From the cell containing the given text, extract its center point as (X, Y) coordinate. 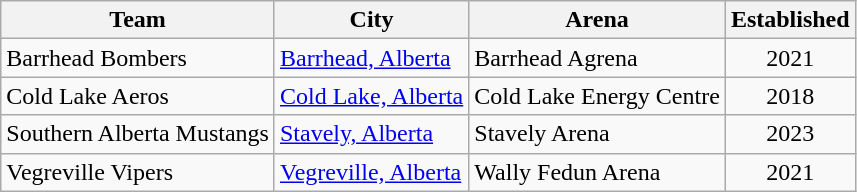
Cold Lake Aeros (138, 96)
Barrhead Agrena (598, 58)
Stavely Arena (598, 134)
Barrhead, Alberta (371, 58)
Vegreville, Alberta (371, 172)
Barrhead Bombers (138, 58)
2018 (790, 96)
City (371, 20)
Cold Lake, Alberta (371, 96)
Wally Fedun Arena (598, 172)
Established (790, 20)
Arena (598, 20)
Team (138, 20)
Southern Alberta Mustangs (138, 134)
Cold Lake Energy Centre (598, 96)
Stavely, Alberta (371, 134)
Vegreville Vipers (138, 172)
2023 (790, 134)
